Output the (x, y) coordinate of the center of the cell containing the given text.  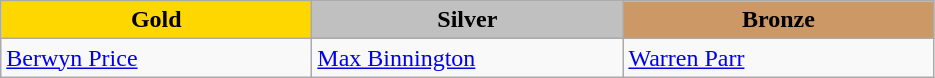
Berwyn Price (156, 58)
Silver (468, 20)
Bronze (778, 20)
Gold (156, 20)
Max Binnington (468, 58)
Warren Parr (778, 58)
